Pinpoint the cell where the given text exists, returning its (X, Y) midpoint coordinate. 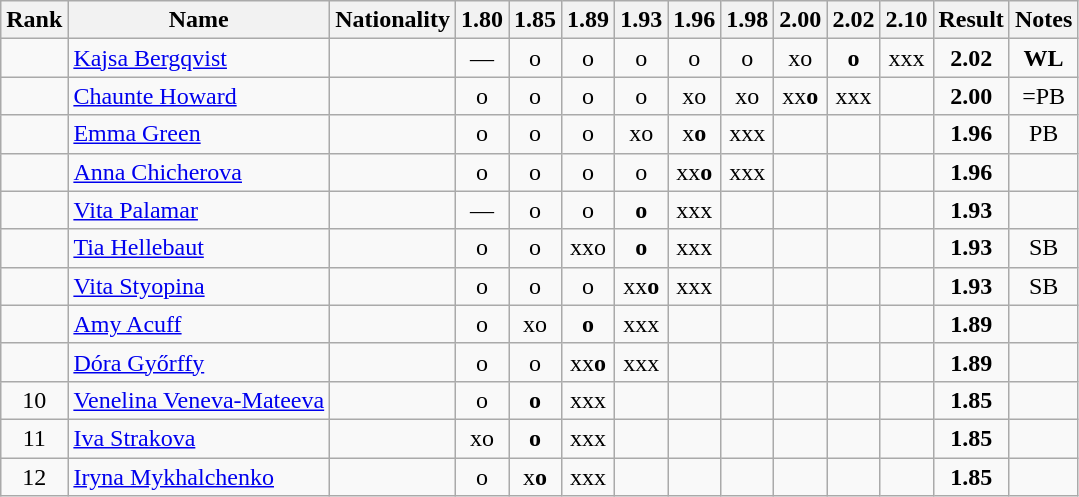
10 (34, 400)
Result (971, 20)
Name (199, 20)
Nationality (393, 20)
PB (1043, 134)
Vita Styopina (199, 286)
Rank (34, 20)
Notes (1043, 20)
Vita Palamar (199, 210)
1.80 (482, 20)
Tia Hellebaut (199, 248)
Dóra Győrffy (199, 362)
1.98 (748, 20)
=PB (1043, 96)
WL (1043, 58)
11 (34, 438)
Emma Green (199, 134)
Kajsa Bergqvist (199, 58)
Anna Chicherova (199, 172)
Amy Acuff (199, 324)
Venelina Veneva-Mateeva (199, 400)
Iva Strakova (199, 438)
Iryna Mykhalchenko (199, 477)
2.10 (906, 20)
12 (34, 477)
Chaunte Howard (199, 96)
